Scan for the cell matching the given text and deliver its (x, y) coordinate at center. 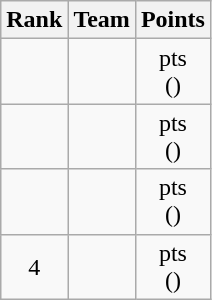
Points (172, 20)
Team (102, 20)
Rank (34, 20)
4 (34, 266)
